Search for the cell housing the specified text and yield its [x, y] center coordinate. 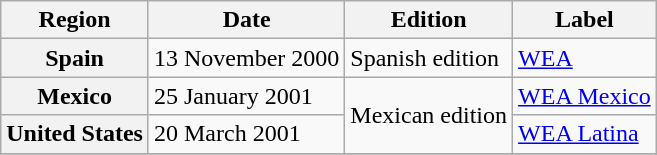
25 January 2001 [246, 96]
Mexican edition [429, 115]
Spain [75, 58]
Label [585, 20]
United States [75, 134]
WEA Latina [585, 134]
Mexico [75, 96]
Date [246, 20]
Spanish edition [429, 58]
Region [75, 20]
Edition [429, 20]
WEA Mexico [585, 96]
13 November 2000 [246, 58]
20 March 2001 [246, 134]
WEA [585, 58]
